Capture the cell that displays the provided text and extract its (x, y) central coordinate. 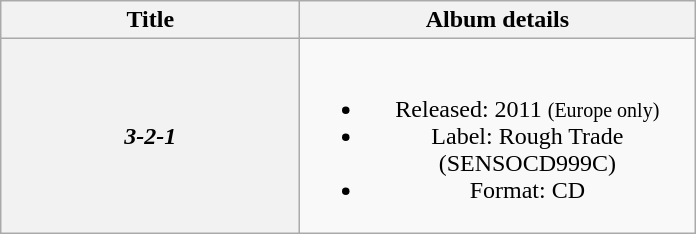
Released: 2011 (Europe only)Label: Rough Trade (SENSOCD999C)Format: CD (498, 136)
Title (150, 20)
Album details (498, 20)
3-2-1 (150, 136)
